Pinpoint the cell where the given text exists, returning its [x, y] midpoint coordinate. 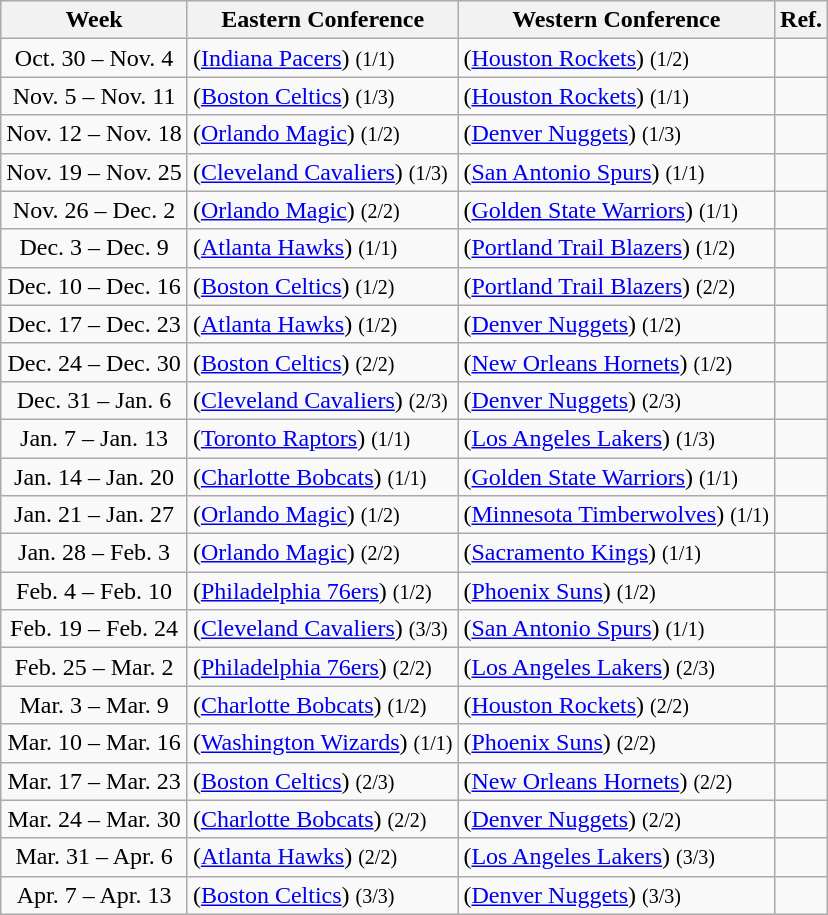
(New Orleans Hornets) (2/2) [616, 781]
(Atlanta Hawks) (1/1) [322, 248]
Nov. 19 – Nov. 25 [94, 172]
Nov. 5 – Nov. 11 [94, 96]
Nov. 26 – Dec. 2 [94, 210]
Jan. 28 – Feb. 3 [94, 553]
(Cleveland Cavaliers) (3/3) [322, 629]
Eastern Conference [322, 20]
(Portland Trail Blazers) (1/2) [616, 248]
Feb. 25 – Mar. 2 [94, 667]
(Los Angeles Lakers) (2/3) [616, 667]
Jan. 7 – Jan. 13 [94, 438]
(Boston Celtics) (2/3) [322, 781]
(Houston Rockets) (1/1) [616, 96]
Dec. 24 – Dec. 30 [94, 362]
Dec. 17 – Dec. 23 [94, 324]
(Charlotte Bobcats) (1/2) [322, 705]
Western Conference [616, 20]
(Philadelphia 76ers) (1/2) [322, 591]
(Washington Wizards) (1/1) [322, 743]
(Charlotte Bobcats) (2/2) [322, 819]
Dec. 3 – Dec. 9 [94, 248]
(Boston Celtics) (3/3) [322, 895]
(Denver Nuggets) (2/3) [616, 400]
(Atlanta Hawks) (1/2) [322, 324]
(New Orleans Hornets) (1/2) [616, 362]
(Denver Nuggets) (3/3) [616, 895]
(Houston Rockets) (1/2) [616, 58]
(Boston Celtics) (2/2) [322, 362]
Mar. 3 – Mar. 9 [94, 705]
(Phoenix Suns) (1/2) [616, 591]
Mar. 24 – Mar. 30 [94, 819]
Jan. 14 – Jan. 20 [94, 477]
(Atlanta Hawks) (2/2) [322, 857]
(Houston Rockets) (2/2) [616, 705]
(Portland Trail Blazers) (2/2) [616, 286]
(Los Angeles Lakers) (1/3) [616, 438]
Jan. 21 – Jan. 27 [94, 515]
Feb. 19 – Feb. 24 [94, 629]
Ref. [802, 20]
(Minnesota Timberwolves) (1/1) [616, 515]
Mar. 31 – Apr. 6 [94, 857]
Mar. 10 – Mar. 16 [94, 743]
Week [94, 20]
(Boston Celtics) (1/3) [322, 96]
(Denver Nuggets) (1/2) [616, 324]
(Philadelphia 76ers) (2/2) [322, 667]
(Cleveland Cavaliers) (1/3) [322, 172]
(Los Angeles Lakers) (3/3) [616, 857]
(Phoenix Suns) (2/2) [616, 743]
(Sacramento Kings) (1/1) [616, 553]
Nov. 12 – Nov. 18 [94, 134]
Feb. 4 – Feb. 10 [94, 591]
(Charlotte Bobcats) (1/1) [322, 477]
Dec. 31 – Jan. 6 [94, 400]
(Denver Nuggets) (1/3) [616, 134]
Apr. 7 – Apr. 13 [94, 895]
Dec. 10 – Dec. 16 [94, 286]
Mar. 17 – Mar. 23 [94, 781]
(Toronto Raptors) (1/1) [322, 438]
Oct. 30 – Nov. 4 [94, 58]
(Denver Nuggets) (2/2) [616, 819]
(Indiana Pacers) (1/1) [322, 58]
(Boston Celtics) (1/2) [322, 286]
(Cleveland Cavaliers) (2/3) [322, 400]
